Determine the (X, Y) coordinate at the center of the cell enclosing the given text.  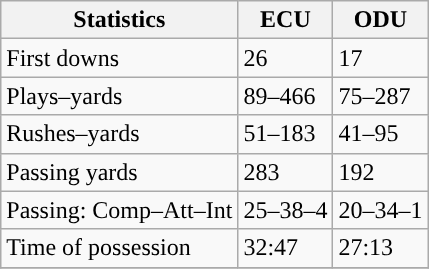
Passing: Comp–Att–Int (120, 210)
27:13 (380, 248)
Plays–yards (120, 96)
89–466 (286, 96)
17 (380, 58)
ECU (286, 20)
41–95 (380, 134)
192 (380, 172)
20–34–1 (380, 210)
32:47 (286, 248)
First downs (120, 58)
Passing yards (120, 172)
Time of possession (120, 248)
ODU (380, 20)
51–183 (286, 134)
Rushes–yards (120, 134)
Statistics (120, 20)
26 (286, 58)
283 (286, 172)
25–38–4 (286, 210)
75–287 (380, 96)
